From the cell containing the given text, extract its center point as [x, y] coordinate. 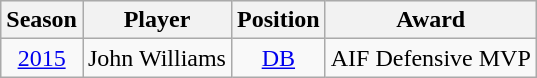
Player [156, 20]
AIF Defensive MVP [430, 58]
Season [42, 20]
John Williams [156, 58]
Award [430, 20]
DB [278, 58]
Position [278, 20]
2015 [42, 58]
